Determine the [X, Y] coordinate at the center of the cell enclosing the given text.  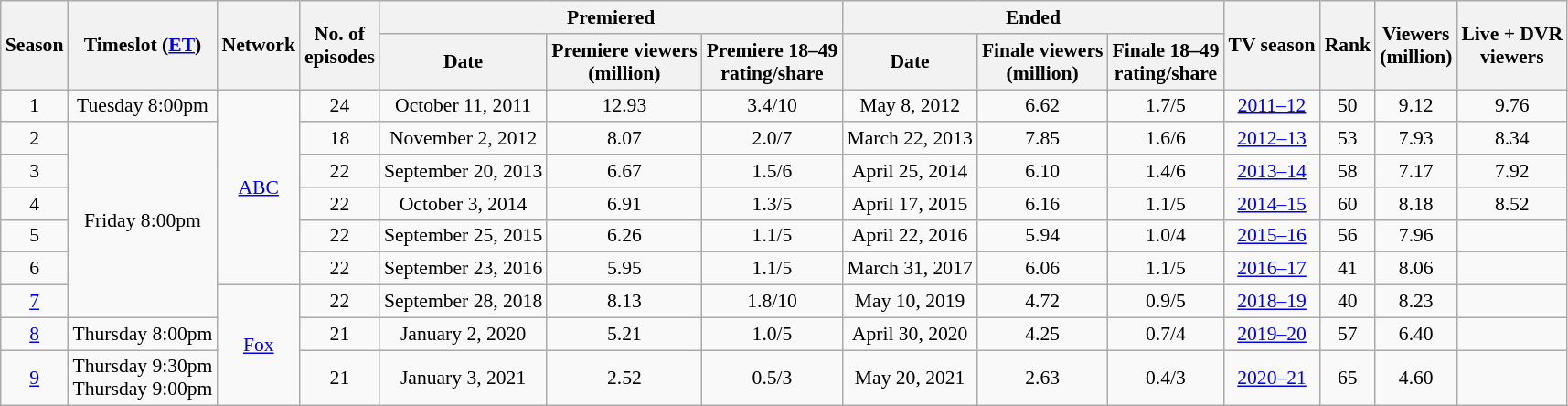
2014–15 [1271, 204]
53 [1348, 139]
4.60 [1415, 379]
Thursday 9:30pm Thursday 9:00pm [143, 379]
56 [1348, 236]
September 28, 2018 [463, 302]
2020–21 [1271, 379]
8.18 [1415, 204]
57 [1348, 334]
9.12 [1415, 106]
2019–20 [1271, 334]
Tuesday 8:00pm [143, 106]
2018–19 [1271, 302]
5.21 [624, 334]
60 [1348, 204]
0.4/3 [1165, 379]
18 [340, 139]
7 [35, 302]
April 22, 2016 [909, 236]
8 [35, 334]
6.62 [1042, 106]
3 [35, 171]
6.16 [1042, 204]
0.5/3 [773, 379]
8.13 [624, 302]
6.10 [1042, 171]
September 23, 2016 [463, 269]
0.7/4 [1165, 334]
January 3, 2021 [463, 379]
Network [258, 46]
8.23 [1415, 302]
4.25 [1042, 334]
2.0/7 [773, 139]
1.6/6 [1165, 139]
Viewers(million) [1415, 46]
ABC [258, 187]
Premiere viewers(million) [624, 62]
1.0/4 [1165, 236]
6.91 [624, 204]
Live + DVRviewers [1512, 46]
Rank [1348, 46]
0.9/5 [1165, 302]
1.3/5 [773, 204]
April 17, 2015 [909, 204]
1 [35, 106]
November 2, 2012 [463, 139]
7.92 [1512, 171]
12.93 [624, 106]
58 [1348, 171]
March 31, 2017 [909, 269]
1.4/6 [1165, 171]
2012–13 [1271, 139]
May 20, 2021 [909, 379]
1.5/6 [773, 171]
Season [35, 46]
5.95 [624, 269]
October 11, 2011 [463, 106]
9 [35, 379]
1.8/10 [773, 302]
No. ofepisodes [340, 46]
March 22, 2013 [909, 139]
5.94 [1042, 236]
50 [1348, 106]
8.07 [624, 139]
7.96 [1415, 236]
October 3, 2014 [463, 204]
April 25, 2014 [909, 171]
6.06 [1042, 269]
6.40 [1415, 334]
7.17 [1415, 171]
6 [35, 269]
Finale viewers(million) [1042, 62]
January 2, 2020 [463, 334]
1.0/5 [773, 334]
6.67 [624, 171]
September 25, 2015 [463, 236]
April 30, 2020 [909, 334]
Ended [1033, 17]
2.52 [624, 379]
Thursday 8:00pm [143, 334]
4.72 [1042, 302]
2.63 [1042, 379]
7.85 [1042, 139]
May 10, 2019 [909, 302]
TV season [1271, 46]
May 8, 2012 [909, 106]
Friday 8:00pm [143, 220]
2016–17 [1271, 269]
2015–16 [1271, 236]
Fox [258, 346]
2 [35, 139]
8.52 [1512, 204]
9.76 [1512, 106]
2013–14 [1271, 171]
Premiere 18–49rating/share [773, 62]
40 [1348, 302]
65 [1348, 379]
24 [340, 106]
5 [35, 236]
Finale 18–49rating/share [1165, 62]
8.34 [1512, 139]
Premiered [611, 17]
Timeslot (ET) [143, 46]
3.4/10 [773, 106]
2011–12 [1271, 106]
4 [35, 204]
September 20, 2013 [463, 171]
1.7/5 [1165, 106]
41 [1348, 269]
6.26 [624, 236]
8.06 [1415, 269]
7.93 [1415, 139]
